From the cell containing the given text, extract its center point as [X, Y] coordinate. 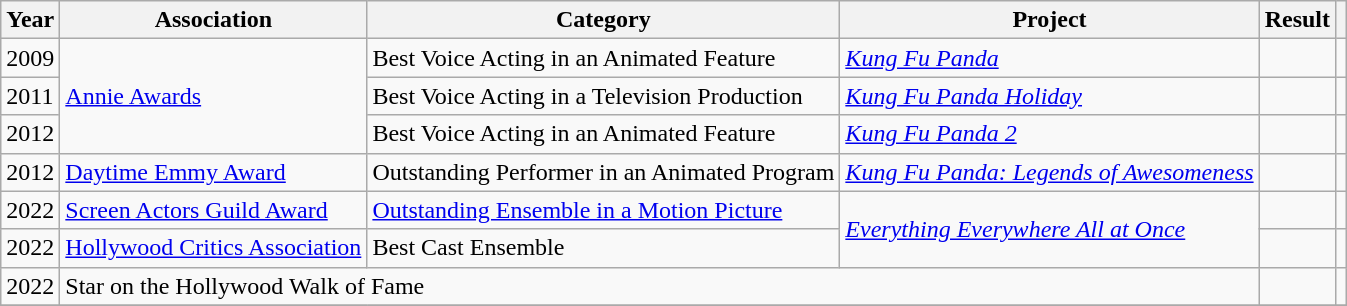
Kung Fu Panda: Legends of Awesomeness [1050, 172]
Daytime Emmy Award [214, 172]
Project [1050, 20]
Screen Actors Guild Award [214, 210]
Best Cast Ensemble [604, 248]
Everything Everywhere All at Once [1050, 229]
Year [30, 20]
Annie Awards [214, 96]
Result [1297, 20]
2011 [30, 96]
Hollywood Critics Association [214, 248]
Best Voice Acting in a Television Production [604, 96]
Outstanding Ensemble in a Motion Picture [604, 210]
Kung Fu Panda Holiday [1050, 96]
Association [214, 20]
Kung Fu Panda 2 [1050, 134]
2009 [30, 58]
Outstanding Performer in an Animated Program [604, 172]
Category [604, 20]
Kung Fu Panda [1050, 58]
Star on the Hollywood Walk of Fame [660, 286]
